Search for the cell housing the specified text and yield its [x, y] center coordinate. 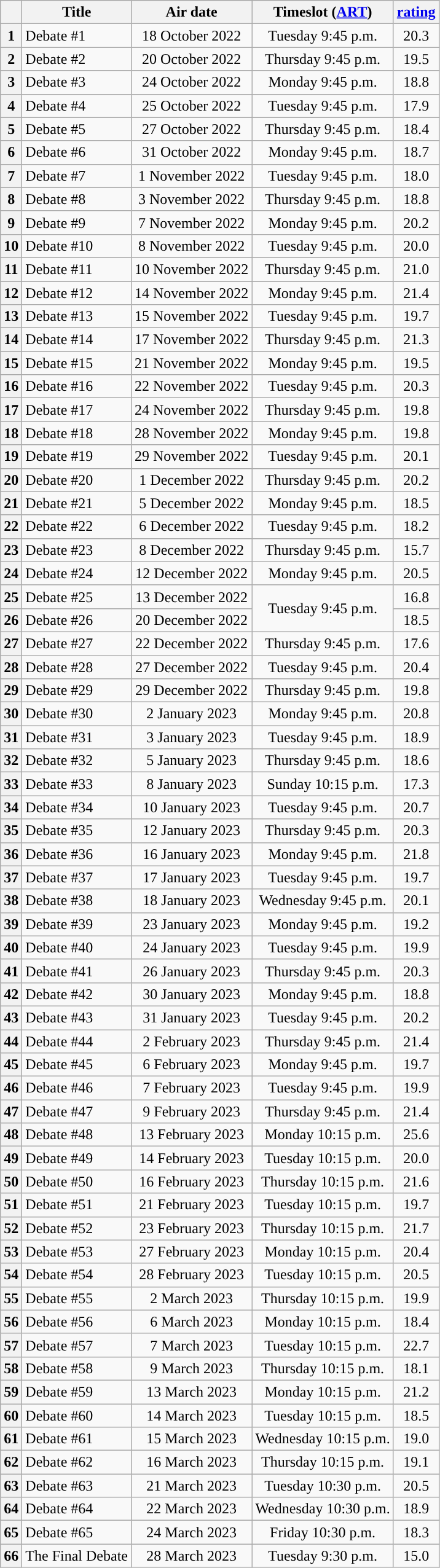
22.7 [416, 1345]
64 [11, 1509]
28 February 2023 [191, 1275]
9 February 2023 [191, 1111]
28 [11, 667]
Debate #65 [77, 1532]
12 [11, 293]
3 November 2022 [191, 199]
10 November 2022 [191, 269]
57 [11, 1345]
13 February 2023 [191, 1135]
22 [11, 527]
Debate #40 [77, 947]
Debate #48 [77, 1135]
Debate #61 [77, 1439]
Debate #62 [77, 1462]
25.6 [416, 1135]
41 [11, 971]
23 January 2023 [191, 924]
Debate #34 [77, 807]
Debate #38 [77, 901]
31 January 2023 [191, 1017]
21 November 2022 [191, 363]
21.2 [416, 1392]
16 [11, 386]
63 [11, 1486]
Wednesday 10:30 p.m. [323, 1509]
49 [11, 1158]
34 [11, 807]
Debate #52 [77, 1228]
13 [11, 316]
32 [11, 761]
Tuesday 10:30 p.m. [323, 1486]
16 February 2023 [191, 1182]
5 December 2022 [191, 503]
37 [11, 877]
20.7 [416, 807]
58 [11, 1368]
Air date [191, 12]
35 [11, 831]
Debate #47 [77, 1111]
Debate #9 [77, 222]
Debate #14 [77, 340]
10 [11, 246]
7 March 2023 [191, 1345]
Debate #11 [77, 269]
15.0 [416, 1556]
Debate #29 [77, 691]
14 February 2023 [191, 1158]
Debate #43 [77, 1017]
12 January 2023 [191, 831]
16 March 2023 [191, 1462]
Debate #39 [77, 924]
Debate #31 [77, 737]
47 [11, 1111]
20 December 2022 [191, 620]
Debate #33 [77, 784]
1 [11, 36]
7 [11, 176]
22 November 2022 [191, 386]
18.7 [416, 152]
16 January 2023 [191, 854]
6 February 2023 [191, 1065]
25 October 2022 [191, 106]
Debate #36 [77, 854]
Debate #10 [77, 246]
Debate #18 [77, 433]
Debate #3 [77, 82]
Debate #21 [77, 503]
Debate #57 [77, 1345]
Tuesday 9:30 p.m. [323, 1556]
14 November 2022 [191, 293]
Debate #23 [77, 550]
28 November 2022 [191, 433]
18 October 2022 [191, 36]
Debate #2 [77, 59]
20.8 [416, 714]
Debate #51 [77, 1205]
19.2 [416, 924]
15.7 [416, 550]
Debate #22 [77, 527]
Debate #45 [77, 1065]
7 February 2023 [191, 1088]
Debate #27 [77, 643]
18.6 [416, 761]
24 October 2022 [191, 82]
Debate #60 [77, 1415]
29 November 2022 [191, 457]
Timeslot (ART) [323, 12]
29 [11, 691]
42 [11, 994]
20 October 2022 [191, 59]
17 January 2023 [191, 877]
33 [11, 784]
Debate #44 [77, 1041]
25 [11, 597]
Debate #63 [77, 1486]
19 [11, 457]
Title [77, 12]
Debate #56 [77, 1322]
5 January 2023 [191, 761]
12 December 2022 [191, 573]
28 March 2023 [191, 1556]
13 March 2023 [191, 1392]
17.6 [416, 643]
17.3 [416, 784]
30 [11, 714]
11 [11, 269]
4 [11, 106]
31 October 2022 [191, 152]
16.8 [416, 597]
1 November 2022 [191, 176]
Debate #49 [77, 1158]
36 [11, 854]
Debate #59 [77, 1392]
31 [11, 737]
rating [416, 12]
Debate #28 [77, 667]
2 March 2023 [191, 1298]
52 [11, 1228]
Debate #19 [77, 457]
2 January 2023 [191, 714]
21.0 [416, 269]
8 January 2023 [191, 784]
Debate #58 [77, 1368]
51 [11, 1205]
18 [11, 433]
18 January 2023 [191, 901]
14 [11, 340]
29 December 2022 [191, 691]
21.6 [416, 1182]
Debate #53 [77, 1252]
8 November 2022 [191, 246]
17 November 2022 [191, 340]
18.2 [416, 527]
38 [11, 901]
2 February 2023 [191, 1041]
21.3 [416, 340]
27 February 2023 [191, 1252]
23 [11, 550]
14 March 2023 [191, 1415]
24 [11, 573]
30 January 2023 [191, 994]
18.1 [416, 1368]
39 [11, 924]
6 [11, 152]
3 [11, 82]
24 March 2023 [191, 1532]
40 [11, 947]
26 [11, 620]
10 January 2023 [191, 807]
65 [11, 1532]
43 [11, 1017]
Debate #37 [77, 877]
Sunday 10:15 p.m. [323, 784]
5 [11, 129]
Wednesday 10:15 p.m. [323, 1439]
Debate #54 [77, 1275]
Debate #15 [77, 363]
Debate #32 [77, 761]
Debate #4 [77, 106]
Debate #24 [77, 573]
26 January 2023 [191, 971]
Debate #46 [77, 1088]
7 November 2022 [191, 222]
Debate #1 [77, 36]
Friday 10:30 p.m. [323, 1532]
Debate #5 [77, 129]
24 November 2022 [191, 410]
Wednesday 9:45 p.m. [323, 901]
Debate #7 [77, 176]
8 December 2022 [191, 550]
19.1 [416, 1462]
21 February 2023 [191, 1205]
61 [11, 1439]
55 [11, 1298]
44 [11, 1041]
21.8 [416, 854]
27 October 2022 [191, 129]
Debate #55 [77, 1298]
1 December 2022 [191, 480]
15 [11, 363]
6 December 2022 [191, 527]
56 [11, 1322]
Debate #13 [77, 316]
Debate #8 [77, 199]
17 [11, 410]
Debate #26 [77, 620]
60 [11, 1415]
21 [11, 503]
50 [11, 1182]
Debate #41 [77, 971]
18.0 [416, 176]
3 January 2023 [191, 737]
Debate #6 [77, 152]
Debate #42 [77, 994]
Debate #64 [77, 1509]
15 March 2023 [191, 1439]
9 [11, 222]
22 December 2022 [191, 643]
15 November 2022 [191, 316]
Debate #25 [77, 597]
6 March 2023 [191, 1322]
66 [11, 1556]
62 [11, 1462]
Debate #17 [77, 410]
22 March 2023 [191, 1509]
The Final Debate [77, 1556]
53 [11, 1252]
Debate #30 [77, 714]
18.3 [416, 1532]
Debate #20 [77, 480]
Debate #50 [77, 1182]
27 December 2022 [191, 667]
48 [11, 1135]
59 [11, 1392]
21 March 2023 [191, 1486]
23 February 2023 [191, 1228]
19.0 [416, 1439]
21.7 [416, 1228]
54 [11, 1275]
2 [11, 59]
24 January 2023 [191, 947]
9 March 2023 [191, 1368]
27 [11, 643]
8 [11, 199]
17.9 [416, 106]
46 [11, 1088]
Debate #12 [77, 293]
Debate #35 [77, 831]
Debate #16 [77, 386]
13 December 2022 [191, 597]
20 [11, 480]
45 [11, 1065]
